For the text-containing cell, return its midpoint in [X, Y] coordinate format. 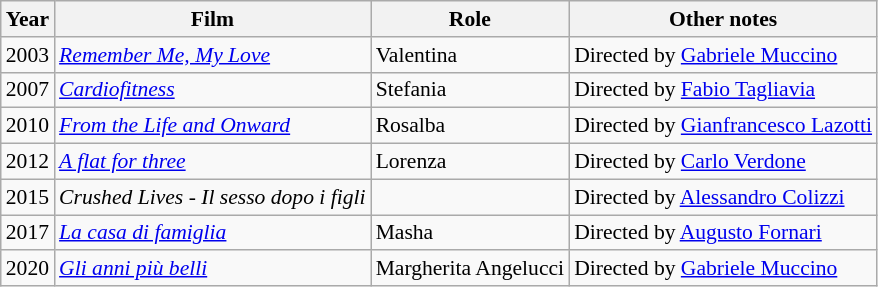
Margherita Angelucci [470, 269]
2017 [28, 233]
A flat for three [212, 162]
Masha [470, 233]
2003 [28, 55]
Rosalba [470, 126]
2012 [28, 162]
Directed by Gianfrancesco Lazotti [723, 126]
Valentina [470, 55]
Cardiofitness [212, 90]
Crushed Lives - Il sesso dopo i figli [212, 197]
Directed by Alessandro Colizzi [723, 197]
From the Life and Onward [212, 126]
La casa di famiglia [212, 233]
Directed by Carlo Verdone [723, 162]
Directed by Fabio Tagliavia [723, 90]
2020 [28, 269]
2010 [28, 126]
Gli anni più belli [212, 269]
Other notes [723, 19]
Year [28, 19]
Directed by Augusto Fornari [723, 233]
Remember Me, My Love [212, 55]
2015 [28, 197]
Role [470, 19]
Stefania [470, 90]
2007 [28, 90]
Film [212, 19]
Lorenza [470, 162]
